Output the [X, Y] coordinate of the center of the cell containing the given text.  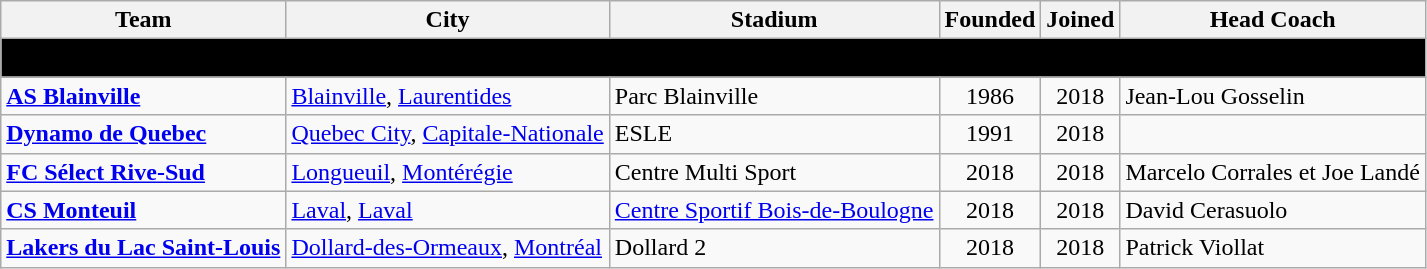
Jean-Lou Gosselin [1273, 96]
AS Blainville [144, 96]
Lakers du Lac Saint-Louis [144, 248]
Blainville, Laurentides [448, 96]
Quebec City, Capitale-Nationale [448, 134]
Team [144, 20]
CS Monteuil [144, 210]
City [448, 20]
1986 [990, 96]
Current teams [714, 58]
Patrick Viollat [1273, 248]
Marcelo Corrales et Joe Landé [1273, 172]
Stadium [774, 20]
Head Coach [1273, 20]
Longueuil, Montérégie [448, 172]
Dollard 2 [774, 248]
Dynamo de Quebec [144, 134]
Dollard-des-Ormeaux, Montréal [448, 248]
1991 [990, 134]
Laval, Laval [448, 210]
FC Sélect Rive-Sud [144, 172]
Centre Sportif Bois-de-Boulogne [774, 210]
David Cerasuolo [1273, 210]
ESLE [774, 134]
Founded [990, 20]
Joined [1080, 20]
Parc Blainville [774, 96]
Centre Multi Sport [774, 172]
